Find where the given text appears and provide that cell's center as (x, y) coordinate. 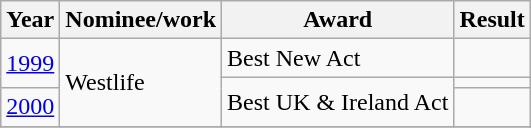
2000 (30, 107)
Westlife (141, 82)
Nominee/work (141, 20)
Best UK & Ireland Act (338, 102)
Year (30, 20)
Result (492, 20)
1999 (30, 64)
Best New Act (338, 58)
Award (338, 20)
